Search for the cell housing the specified text and yield its [x, y] center coordinate. 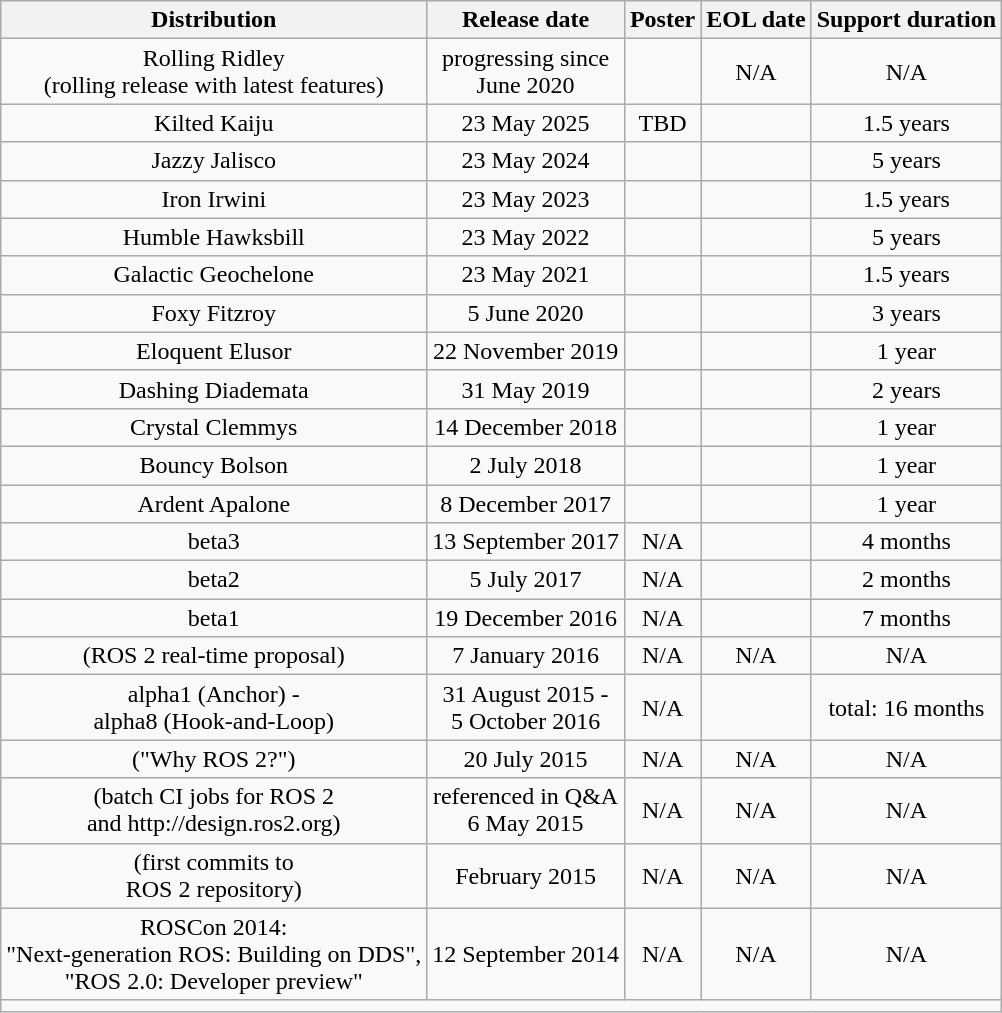
ROSCon 2014:"Next-generation ROS: Building on DDS","ROS 2.0: Developer preview" [214, 954]
referenced in Q&A6 May 2015 [526, 810]
beta2 [214, 580]
Jazzy Jalisco [214, 161]
Ardent Apalone [214, 503]
alpha1 (Anchor) -alpha8 (Hook-and-Loop) [214, 708]
5 June 2020 [526, 313]
19 December 2016 [526, 618]
23 May 2021 [526, 275]
2 months [906, 580]
13 September 2017 [526, 542]
progressing sinceJune 2020 [526, 72]
Support duration [906, 20]
Iron Irwini [214, 199]
(first commits toROS 2 repository) [214, 876]
7 January 2016 [526, 656]
14 December 2018 [526, 427]
Kilted Kaiju [214, 123]
2 years [906, 389]
Galactic Geochelone [214, 275]
12 September 2014 [526, 954]
Distribution [214, 20]
31 May 2019 [526, 389]
EOL date [756, 20]
20 July 2015 [526, 759]
Poster [662, 20]
beta1 [214, 618]
Eloquent Elusor [214, 351]
22 November 2019 [526, 351]
23 May 2024 [526, 161]
total: 16 months [906, 708]
8 December 2017 [526, 503]
February 2015 [526, 876]
beta3 [214, 542]
7 months [906, 618]
Bouncy Bolson [214, 465]
(batch CI jobs for ROS 2and http://design.ros2.org) [214, 810]
Humble Hawksbill [214, 237]
23 May 2025 [526, 123]
Release date [526, 20]
4 months [906, 542]
("Why ROS 2?") [214, 759]
TBD [662, 123]
3 years [906, 313]
(ROS 2 real-time proposal) [214, 656]
23 May 2023 [526, 199]
Dashing Diademata [214, 389]
31 August 2015 -5 October 2016 [526, 708]
Crystal Clemmys [214, 427]
Rolling Ridley(rolling release with latest features) [214, 72]
2 July 2018 [526, 465]
Foxy Fitzroy [214, 313]
5 July 2017 [526, 580]
23 May 2022 [526, 237]
